Scan for the cell matching the given text and deliver its (X, Y) coordinate at center. 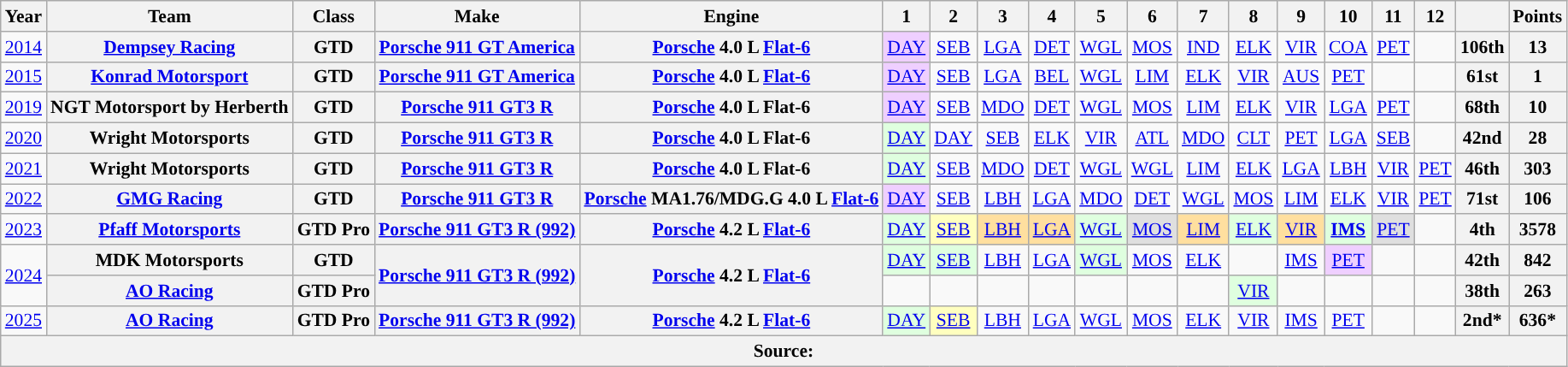
Engine (731, 16)
636* (1538, 321)
12 (1436, 16)
7 (1203, 16)
2 (954, 16)
106th (1483, 47)
AUS (1301, 77)
2014 (24, 47)
CLT (1253, 139)
42th (1483, 260)
28 (1538, 139)
2015 (24, 77)
Make (477, 16)
BEL (1052, 77)
2025 (24, 321)
2024 (24, 275)
2020 (24, 139)
IND (1203, 47)
2023 (24, 230)
2nd* (1483, 321)
Dempsey Racing (169, 47)
2021 (24, 169)
11 (1394, 16)
13 (1538, 47)
9 (1301, 16)
2022 (24, 199)
5 (1101, 16)
8 (1253, 16)
106 (1538, 199)
38th (1483, 291)
842 (1538, 260)
3 (1003, 16)
GMG Racing (169, 199)
263 (1538, 291)
303 (1538, 169)
4 (1052, 16)
4th (1483, 230)
ATL (1152, 139)
Konrad Motorsport (169, 77)
71st (1483, 199)
COA (1348, 47)
Porsche MA1.76/MDG.G 4.0 L Flat-6 (731, 199)
61st (1483, 77)
2019 (24, 108)
42nd (1483, 139)
Points (1538, 16)
NGT Motorsport by Herberth (169, 108)
Year (24, 16)
46th (1483, 169)
Source: (784, 352)
Pfaff Motorsports (169, 230)
Class (333, 16)
3578 (1538, 230)
68th (1483, 108)
6 (1152, 16)
MDK Motorsports (169, 260)
Team (169, 16)
